Provide the (x, y) coordinate of the cell's center where the given text is located.  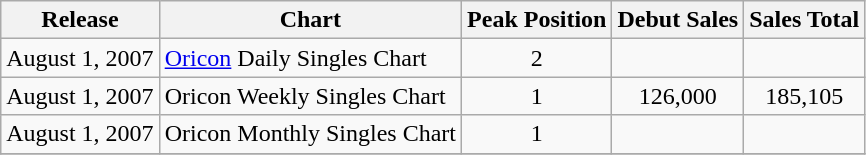
Release (80, 20)
Sales Total (804, 20)
185,105 (804, 96)
126,000 (678, 96)
Chart (310, 20)
Debut Sales (678, 20)
Oricon Weekly Singles Chart (310, 96)
Oricon Monthly Singles Chart (310, 134)
Oricon Daily Singles Chart (310, 58)
Peak Position (537, 20)
2 (537, 58)
